For the text-containing cell, return its midpoint in [X, Y] coordinate format. 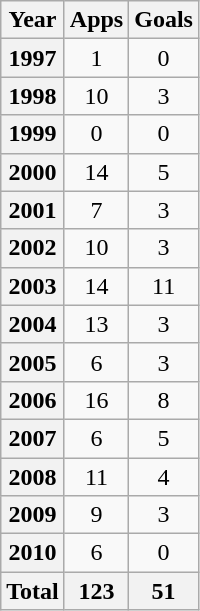
2009 [33, 515]
9 [96, 515]
Total [33, 591]
Year [33, 20]
2005 [33, 362]
123 [96, 591]
1997 [33, 58]
Apps [96, 20]
1999 [33, 134]
2002 [33, 248]
2006 [33, 400]
2010 [33, 553]
4 [164, 477]
1 [96, 58]
2007 [33, 438]
2003 [33, 286]
51 [164, 591]
2008 [33, 477]
8 [164, 400]
2001 [33, 210]
7 [96, 210]
2000 [33, 172]
Goals [164, 20]
1998 [33, 96]
16 [96, 400]
13 [96, 324]
2004 [33, 324]
